Identify which cell holds the provided text, then report its [x, y] central coordinate. 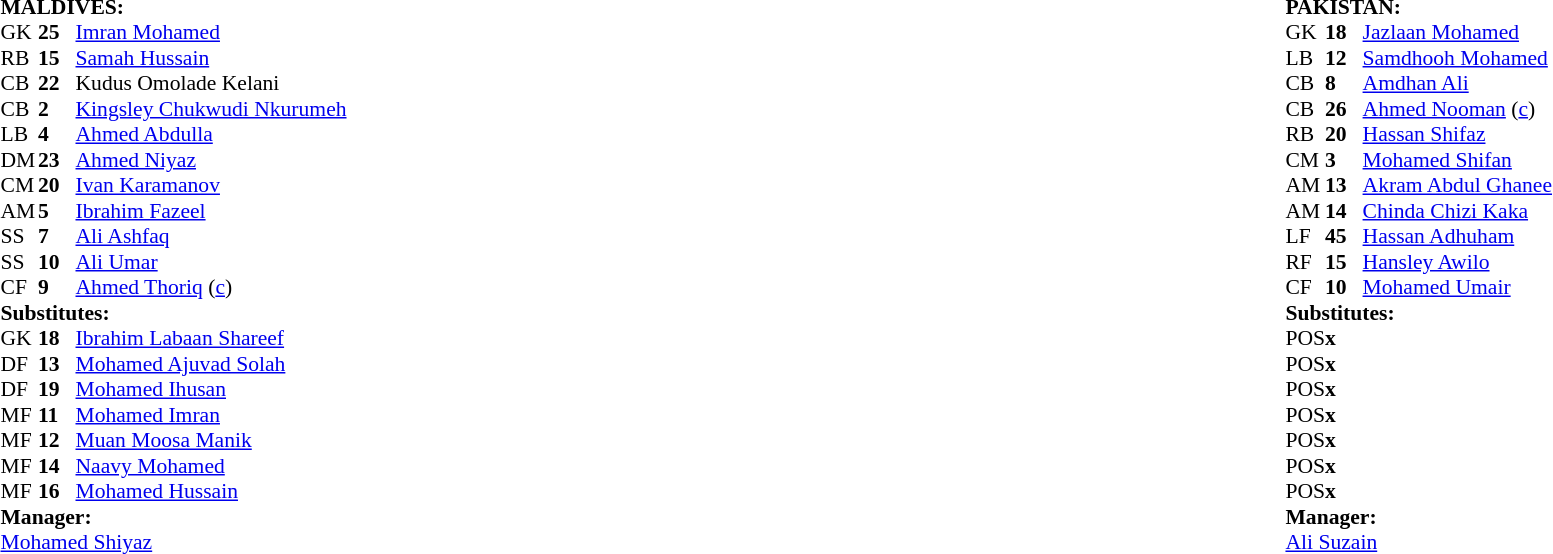
Imran Mohamed [212, 33]
Mohamed Umair [1458, 287]
Mohamed Hussain [212, 491]
8 [1344, 83]
LF [1305, 237]
Mohamed Shifan [1458, 160]
Kingsley Chukwudi Nkurumeh [212, 109]
45 [1344, 237]
25 [57, 33]
RF [1305, 262]
3 [1344, 160]
Hassan Shifaz [1458, 135]
16 [57, 491]
11 [57, 415]
Ahmed Niyaz [212, 160]
Mohamed Imran [212, 415]
Kudus Omolade Kelani [212, 83]
7 [57, 237]
23 [57, 160]
Ali Ashfaq [212, 237]
Ahmed Nooman (c) [1458, 109]
Ahmed Abdulla [212, 135]
Mohamed Ajuvad Solah [212, 364]
Ahmed Thoriq (c) [212, 287]
Naavy Mohamed [212, 466]
Hansley Awilo [1458, 262]
Ibrahim Fazeel [212, 211]
26 [1344, 109]
22 [57, 83]
DM [19, 160]
Ivan Karamanov [212, 185]
Hassan Adhuham [1458, 237]
Muan Moosa Manik [212, 441]
Mohamed Ihusan [212, 389]
Ibrahim Labaan Shareef [212, 339]
9 [57, 287]
4 [57, 135]
Samdhooh Mohamed [1458, 58]
Samah Hussain [212, 58]
5 [57, 211]
Ali Umar [212, 262]
2 [57, 109]
Jazlaan Mohamed [1458, 33]
Amdhan Ali [1458, 83]
Chinda Chizi Kaka [1458, 211]
Akram Abdul Ghanee [1458, 185]
19 [57, 389]
